Identify which cell holds the provided text, then report its [X, Y] central coordinate. 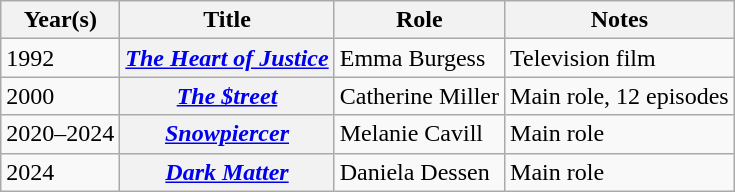
2020–2024 [60, 134]
Title [227, 20]
Television film [620, 58]
Role [419, 20]
Melanie Cavill [419, 134]
Dark Matter [227, 172]
Catherine Miller [419, 96]
The $treet [227, 96]
2000 [60, 96]
Main role, 12 episodes [620, 96]
Snowpiercer [227, 134]
Year(s) [60, 20]
The Heart of Justice [227, 58]
1992 [60, 58]
2024 [60, 172]
Notes [620, 20]
Daniela Dessen [419, 172]
Emma Burgess [419, 58]
